Scan for the cell matching the given text and deliver its [X, Y] coordinate at center. 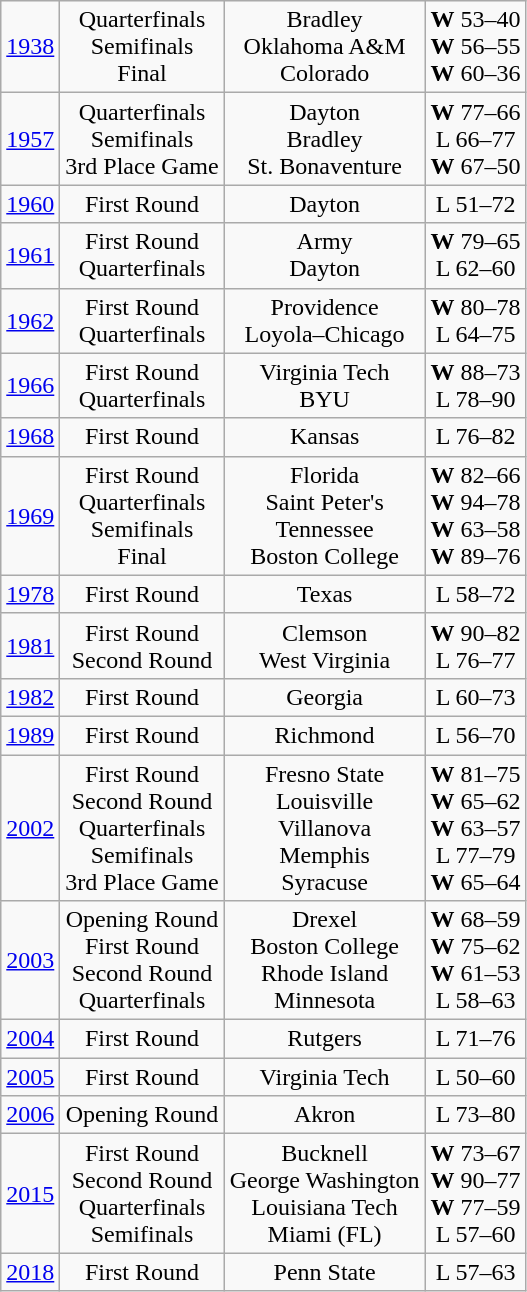
W 68–59W 75–62W 61–53L 58–63 [476, 960]
Penn State [324, 1272]
W 90–82L 76–77 [476, 646]
Georgia [324, 697]
1961 [30, 256]
Bucknell George WashingtonLouisiana TechMiami (FL) [324, 1194]
QuarterfinalsSemifinalsFinal [142, 47]
1982 [30, 697]
1981 [30, 646]
1966 [30, 386]
1962 [30, 320]
2003 [30, 960]
1989 [30, 735]
L 60–73 [476, 697]
1957 [30, 139]
Richmond [324, 735]
1978 [30, 594]
2018 [30, 1272]
W 81–75W 65–62W 63–57L 77–79W 65–64 [476, 827]
L 57–63 [476, 1272]
L 76–82 [476, 437]
ArmyDayton [324, 256]
L 71–76 [476, 1039]
W 88–73L 78–90 [476, 386]
Kansas [324, 437]
Opening RoundFirst RoundSecond RoundQuarterfinals [142, 960]
2006 [30, 1115]
Virginia Tech [324, 1077]
W 80–78L 64–75 [476, 320]
2004 [30, 1039]
First RoundQuarterfinalsSemifinalsFinal [142, 516]
First RoundSecond Round [142, 646]
First Round Second RoundQuarterfinalsSemifinals [142, 1194]
L 50–60 [476, 1077]
Texas [324, 594]
ClemsonWest Virginia [324, 646]
DaytonBradleySt. Bonaventure [324, 139]
Dayton [324, 204]
2002 [30, 827]
ProvidenceLoyola–Chicago [324, 320]
DrexelBoston CollegeRhode IslandMinnesota [324, 960]
1969 [30, 516]
Rutgers [324, 1039]
QuarterfinalsSemifinals3rd Place Game [142, 139]
L 56–70 [476, 735]
Akron [324, 1115]
W 79–65L 62–60 [476, 256]
L 58–72 [476, 594]
L 73–80 [476, 1115]
2015 [30, 1194]
L 51–72 [476, 204]
FloridaSaint Peter'sTennesseeBoston College [324, 516]
2005 [30, 1077]
Fresno StateLouisvilleVillanovaMemphisSyracuse [324, 827]
W 53–40W 56–55W 60–36 [476, 47]
Opening Round [142, 1115]
W 73–67W 90–77W 77–59L 57–60 [476, 1194]
First RoundSecond RoundQuarterfinalsSemifinals3rd Place Game [142, 827]
1960 [30, 204]
Virginia TechBYU [324, 386]
BradleyOklahoma A&MColorado [324, 47]
W 77–66L 66–77W 67–50 [476, 139]
1968 [30, 437]
W 82–66W 94–78W 63–58W 89–76 [476, 516]
1938 [30, 47]
